Provide the [x, y] coordinate of the cell's center where the given text is located.  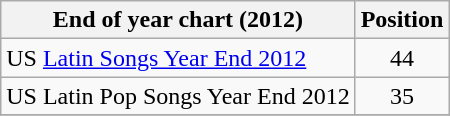
35 [402, 96]
US Latin Pop Songs Year End 2012 [178, 96]
End of year chart (2012) [178, 20]
US Latin Songs Year End 2012 [178, 58]
44 [402, 58]
Position [402, 20]
